Extract the (X, Y) coordinate from the center of the cell holding the provided text.  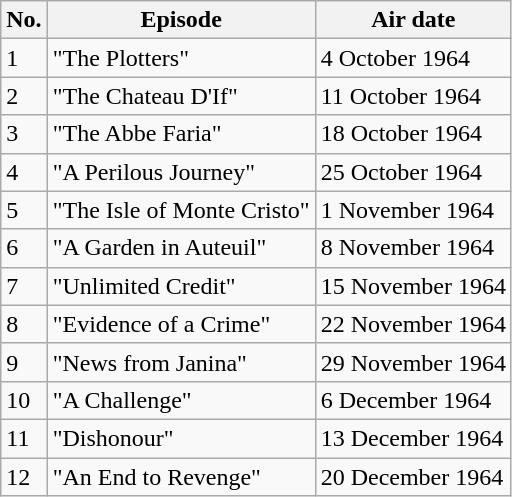
25 October 1964 (413, 172)
11 (24, 438)
6 December 1964 (413, 400)
8 November 1964 (413, 248)
29 November 1964 (413, 362)
3 (24, 134)
22 November 1964 (413, 324)
6 (24, 248)
"An End to Revenge" (181, 477)
"The Plotters" (181, 58)
12 (24, 477)
13 December 1964 (413, 438)
Episode (181, 20)
1 November 1964 (413, 210)
1 (24, 58)
No. (24, 20)
"The Isle of Monte Cristo" (181, 210)
15 November 1964 (413, 286)
"Unlimited Credit" (181, 286)
"A Garden in Auteuil" (181, 248)
"Dishonour" (181, 438)
8 (24, 324)
18 October 1964 (413, 134)
Air date (413, 20)
"A Perilous Journey" (181, 172)
2 (24, 96)
"Evidence of a Crime" (181, 324)
"The Abbe Faria" (181, 134)
5 (24, 210)
"News from Janina" (181, 362)
11 October 1964 (413, 96)
"A Challenge" (181, 400)
4 October 1964 (413, 58)
7 (24, 286)
4 (24, 172)
9 (24, 362)
"The Chateau D'If" (181, 96)
10 (24, 400)
20 December 1964 (413, 477)
